Output the [X, Y] coordinate of the center of the cell containing the given text.  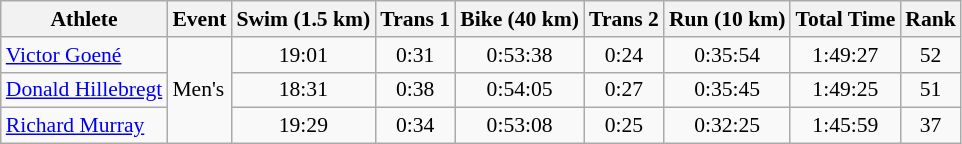
0:54:05 [520, 90]
19:29 [303, 126]
0:34 [415, 126]
0:31 [415, 55]
0:35:45 [727, 90]
Run (10 km) [727, 19]
1:49:25 [845, 90]
0:32:25 [727, 126]
Men's [199, 90]
Bike (40 km) [520, 19]
Rank [930, 19]
Athlete [84, 19]
1:45:59 [845, 126]
0:25 [624, 126]
0:24 [624, 55]
Donald Hillebregt [84, 90]
37 [930, 126]
Trans 1 [415, 19]
Total Time [845, 19]
0:38 [415, 90]
Victor Goené [84, 55]
Trans 2 [624, 19]
0:27 [624, 90]
51 [930, 90]
18:31 [303, 90]
Richard Murray [84, 126]
0:53:08 [520, 126]
0:53:38 [520, 55]
0:35:54 [727, 55]
1:49:27 [845, 55]
Event [199, 19]
19:01 [303, 55]
Swim (1.5 km) [303, 19]
52 [930, 55]
